Provide the (X, Y) coordinate of the cell's center where the given text is located.  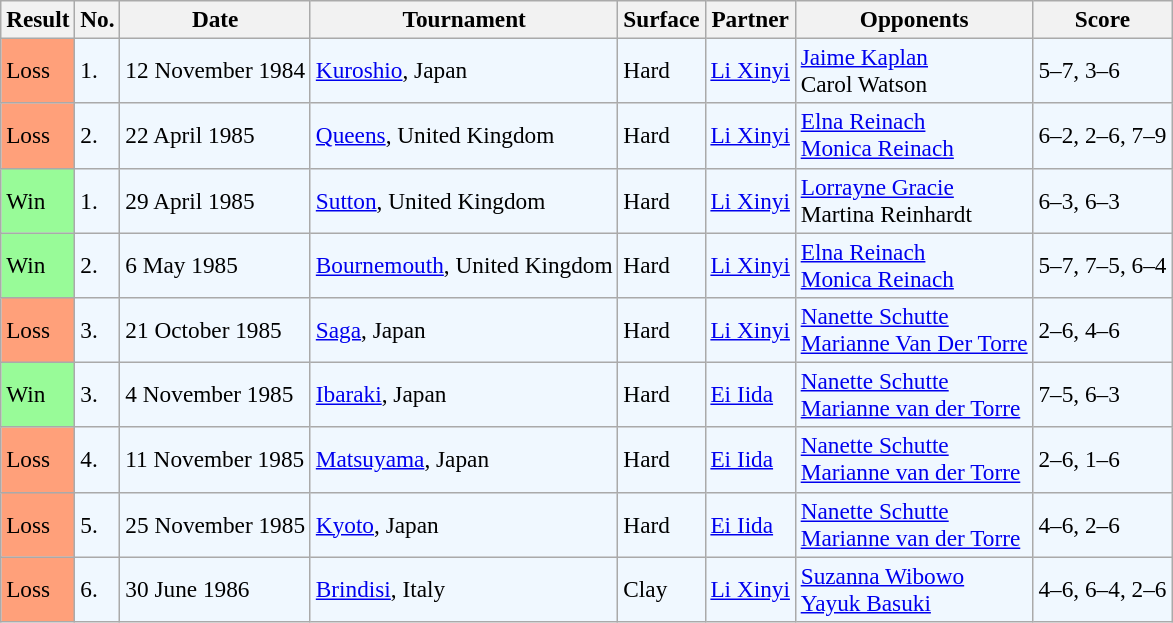
Result (38, 19)
Saga, Japan (464, 330)
4–6, 2–6 (1102, 524)
Lorrayne Gracie Martina Reinhardt (914, 200)
Score (1102, 19)
22 April 1985 (215, 136)
Bournemouth, United Kingdom (464, 264)
6–3, 6–3 (1102, 200)
Suzanna Wibowo Yayuk Basuki (914, 588)
6–2, 2–6, 7–9 (1102, 136)
11 November 1985 (215, 460)
21 October 1985 (215, 330)
4 November 1985 (215, 394)
Queens, United Kingdom (464, 136)
Tournament (464, 19)
12 November 1984 (215, 70)
29 April 1985 (215, 200)
4–6, 6–4, 2–6 (1102, 588)
5. (98, 524)
Partner (750, 19)
5–7, 7–5, 6–4 (1102, 264)
4. (98, 460)
Ibaraki, Japan (464, 394)
Nanette Schutte Marianne Van Der Torre (914, 330)
Clay (662, 588)
Sutton, United Kingdom (464, 200)
Opponents (914, 19)
Brindisi, Italy (464, 588)
Kyoto, Japan (464, 524)
2–6, 4–6 (1102, 330)
2–6, 1–6 (1102, 460)
Kuroshio, Japan (464, 70)
Date (215, 19)
30 June 1986 (215, 588)
6. (98, 588)
25 November 1985 (215, 524)
No. (98, 19)
Jaime Kaplan Carol Watson (914, 70)
5–7, 3–6 (1102, 70)
7–5, 6–3 (1102, 394)
Matsuyama, Japan (464, 460)
6 May 1985 (215, 264)
Surface (662, 19)
